Determine the (X, Y) coordinate at the center of the cell enclosing the given text.  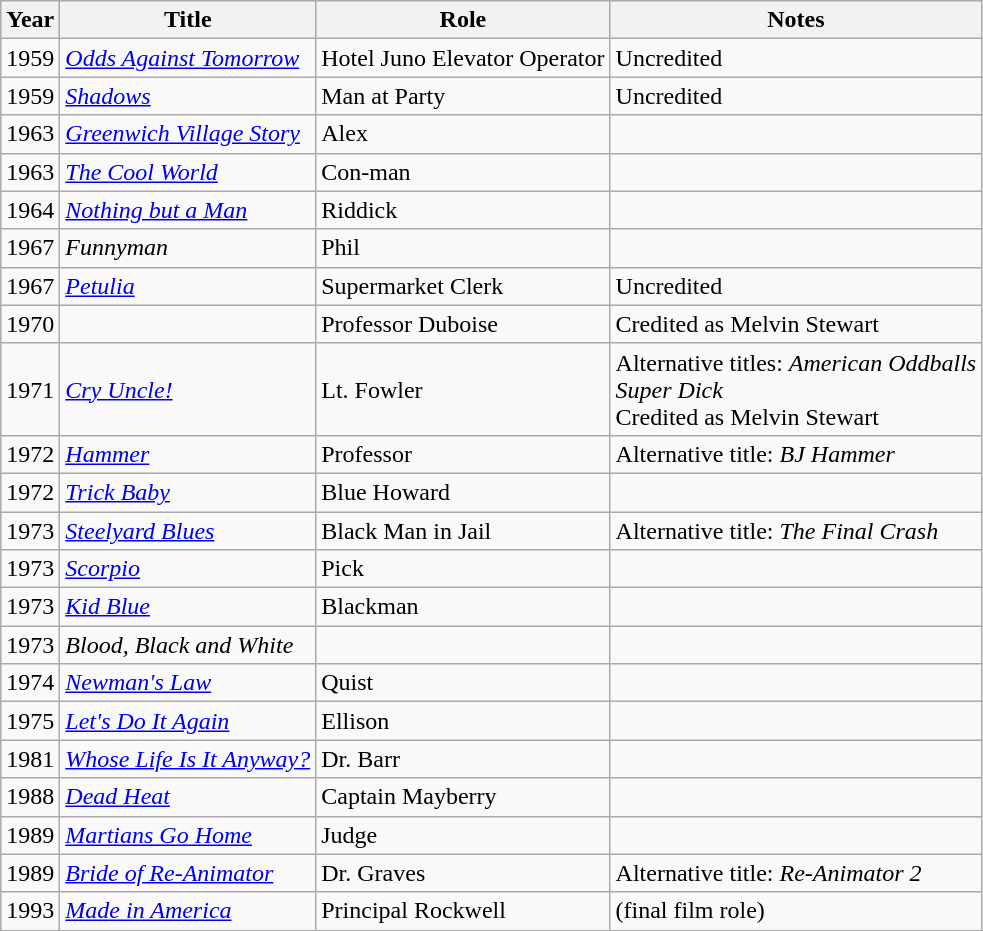
Alternative title: The Final Crash (796, 531)
Hammer (188, 454)
Ellison (463, 721)
Supermarket Clerk (463, 286)
Year (30, 20)
Newman's Law (188, 683)
Phil (463, 248)
Alternative title: Re-Animator 2 (796, 873)
Kid Blue (188, 607)
Scorpio (188, 569)
Cry Uncle! (188, 389)
Credited as Melvin Stewart (796, 324)
Dr. Graves (463, 873)
Notes (796, 20)
Con-man (463, 172)
Dr. Barr (463, 759)
Role (463, 20)
The Cool World (188, 172)
Dead Heat (188, 797)
Alternative title: BJ Hammer (796, 454)
Nothing but a Man (188, 210)
1975 (30, 721)
Trick Baby (188, 492)
1974 (30, 683)
Professor (463, 454)
Steelyard Blues (188, 531)
Whose Life Is It Anyway? (188, 759)
Hotel Juno Elevator Operator (463, 58)
1981 (30, 759)
Greenwich Village Story (188, 134)
1964 (30, 210)
Shadows (188, 96)
Let's Do It Again (188, 721)
Blackman (463, 607)
Bride of Re-Animator (188, 873)
Quist (463, 683)
Odds Against Tomorrow (188, 58)
1988 (30, 797)
Pick (463, 569)
Martians Go Home (188, 835)
1993 (30, 911)
Alex (463, 134)
Black Man in Jail (463, 531)
Riddick (463, 210)
Blood, Black and White (188, 645)
Funnyman (188, 248)
Made in America (188, 911)
Title (188, 20)
1970 (30, 324)
Judge (463, 835)
Lt. Fowler (463, 389)
Professor Duboise (463, 324)
Captain Mayberry (463, 797)
Man at Party (463, 96)
(final film role) (796, 911)
1971 (30, 389)
Principal Rockwell (463, 911)
Blue Howard (463, 492)
Petulia (188, 286)
Alternative titles: American OddballsSuper DickCredited as Melvin Stewart (796, 389)
